Identify which cell holds the provided text, then report its [x, y] central coordinate. 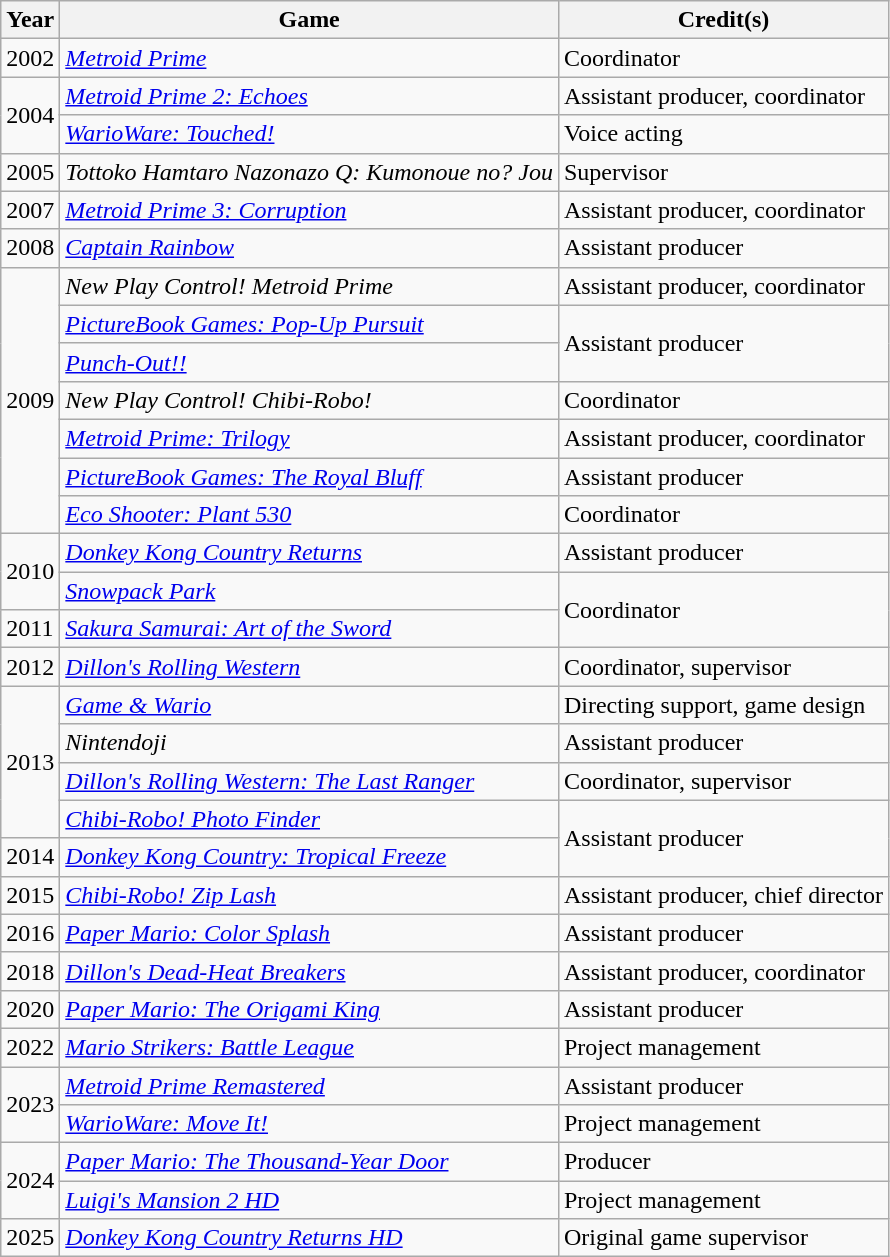
2010 [30, 572]
Dillon's Rolling Western: The Last Ranger [310, 781]
2025 [30, 1238]
Tottoko Hamtaro Nazonazo Q: Kumonoue no? Jou [310, 172]
2014 [30, 857]
Producer [723, 1162]
Dillon's Rolling Western [310, 667]
2005 [30, 172]
Metroid Prime [310, 58]
Donkey Kong Country Returns HD [310, 1238]
WarioWare: Touched! [310, 134]
2023 [30, 1104]
Punch-Out!! [310, 362]
Nintendoji [310, 743]
2024 [30, 1181]
Mario Strikers: Battle League [310, 1047]
Supervisor [723, 172]
PictureBook Games: The Royal Bluff [310, 477]
Dillon's Dead-Heat Breakers [310, 971]
2015 [30, 895]
2009 [30, 400]
Donkey Kong Country: Tropical Freeze [310, 857]
New Play Control! Metroid Prime [310, 286]
Paper Mario: The Thousand-Year Door [310, 1162]
2022 [30, 1047]
2008 [30, 248]
Game & Wario [310, 705]
Directing support, game design [723, 705]
Donkey Kong Country Returns [310, 553]
Game [310, 20]
2020 [30, 1009]
2007 [30, 210]
Paper Mario: Color Splash [310, 933]
New Play Control! Chibi-Robo! [310, 400]
2013 [30, 762]
Captain Rainbow [310, 248]
WarioWare: Move It! [310, 1124]
Luigi's Mansion 2 HD [310, 1200]
2012 [30, 667]
Eco Shooter: Plant 530 [310, 515]
2018 [30, 971]
Voice acting [723, 134]
Sakura Samurai: Art of the Sword [310, 629]
Metroid Prime 2: Echoes [310, 96]
Original game supervisor [723, 1238]
2011 [30, 629]
Assistant producer, chief director [723, 895]
Metroid Prime: Trilogy [310, 438]
Year [30, 20]
2004 [30, 115]
Paper Mario: The Origami King [310, 1009]
Metroid Prime Remastered [310, 1085]
Metroid Prime 3: Corruption [310, 210]
PictureBook Games: Pop-Up Pursuit [310, 324]
2016 [30, 933]
Chibi-Robo! Zip Lash [310, 895]
Credit(s) [723, 20]
2002 [30, 58]
Chibi-Robo! Photo Finder [310, 819]
Snowpack Park [310, 591]
